Search for the cell housing the specified text and yield its (X, Y) center coordinate. 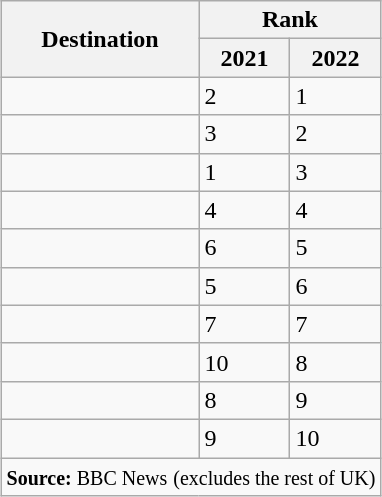
Rank (290, 20)
2022 (336, 58)
Destination (100, 39)
2021 (244, 58)
Source: BBC News (excludes the rest of UK) (191, 477)
